Capture the cell that displays the provided text and extract its (x, y) central coordinate. 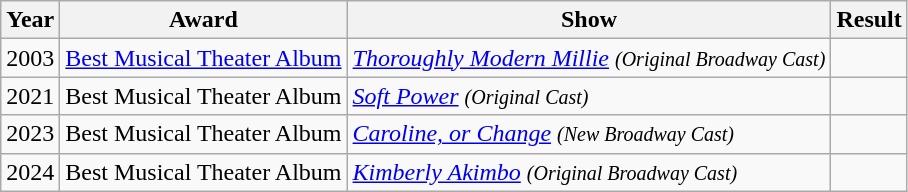
2003 (30, 58)
Kimberly Akimbo (Original Broadway Cast) (589, 172)
Result (869, 20)
2023 (30, 134)
Caroline, or Change (New Broadway Cast) (589, 134)
2024 (30, 172)
2021 (30, 96)
Award (204, 20)
Show (589, 20)
Soft Power (Original Cast) (589, 96)
Thoroughly Modern Millie (Original Broadway Cast) (589, 58)
Year (30, 20)
